Provide the (x, y) coordinate of the cell's center where the given text is located.  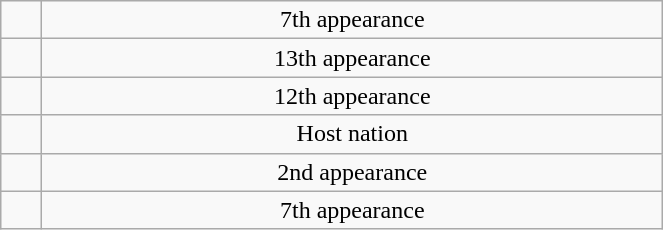
12th appearance (352, 96)
13th appearance (352, 58)
Host nation (352, 134)
2nd appearance (352, 172)
